Provide the (x, y) coordinate of the cell's center where the given text is located.  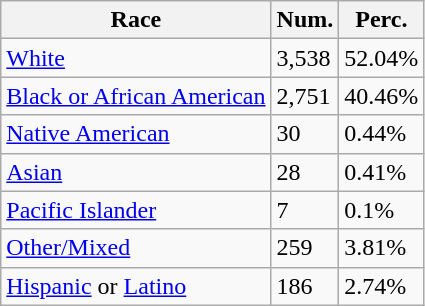
Num. (305, 20)
30 (305, 134)
186 (305, 286)
Black or African American (136, 96)
0.44% (382, 134)
0.41% (382, 172)
White (136, 58)
Native American (136, 134)
0.1% (382, 210)
40.46% (382, 96)
Hispanic or Latino (136, 286)
2,751 (305, 96)
2.74% (382, 286)
3,538 (305, 58)
Pacific Islander (136, 210)
28 (305, 172)
259 (305, 248)
3.81% (382, 248)
7 (305, 210)
52.04% (382, 58)
Race (136, 20)
Asian (136, 172)
Other/Mixed (136, 248)
Perc. (382, 20)
